Determine the (X, Y) coordinate at the center of the cell enclosing the given text.  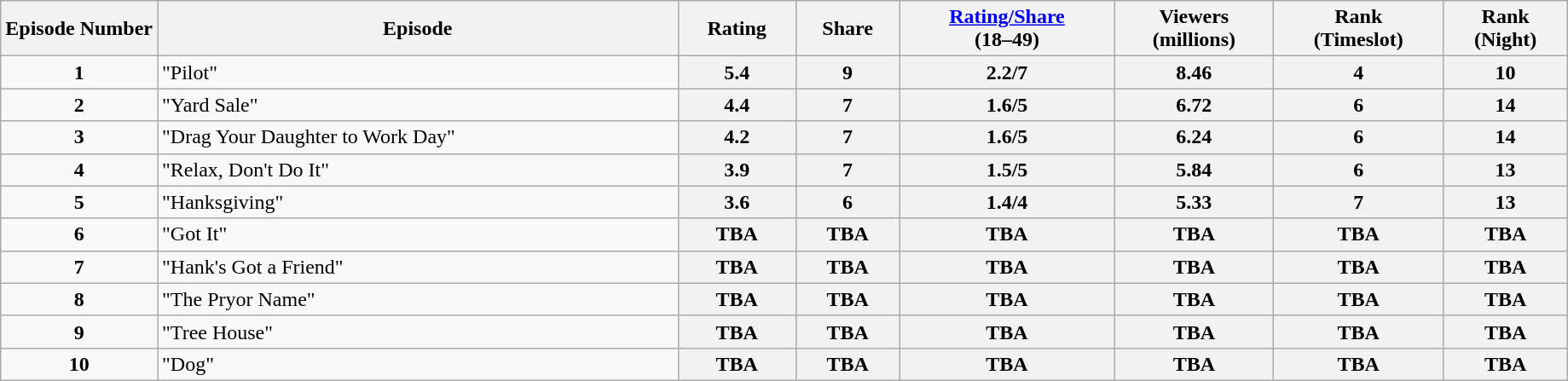
Share (848, 29)
Episode Number (79, 29)
2 (79, 105)
5.4 (737, 72)
"Drag Your Daughter to Work Day" (418, 137)
3.9 (737, 170)
"Yard Sale" (418, 105)
8.46 (1194, 72)
Rating/Share(18–49) (1007, 29)
6.72 (1194, 105)
"Hank's Got a Friend" (418, 267)
Rank(Night) (1506, 29)
6.24 (1194, 137)
"Relax, Don't Do It" (418, 170)
4.2 (737, 137)
1 (79, 72)
4.4 (737, 105)
Episode (418, 29)
Viewers(millions) (1194, 29)
"Got It" (418, 234)
"Tree House" (418, 332)
8 (79, 299)
Rating (737, 29)
"Dog" (418, 364)
2.2/7 (1007, 72)
"Hanksgiving" (418, 202)
1.5/5 (1007, 170)
1.4/4 (1007, 202)
Rank(Timeslot) (1359, 29)
3 (79, 137)
5 (79, 202)
5.84 (1194, 170)
"Pilot" (418, 72)
5.33 (1194, 202)
"The Pryor Name" (418, 299)
3.6 (737, 202)
